Capture the cell that displays the provided text and extract its [x, y] central coordinate. 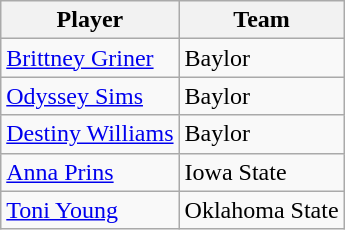
Oklahoma State [262, 210]
Iowa State [262, 172]
Anna Prins [90, 172]
Odyssey Sims [90, 96]
Destiny Williams [90, 134]
Toni Young [90, 210]
Brittney Griner [90, 58]
Team [262, 20]
Player [90, 20]
